Find where the given text appears and provide that cell's center as [X, Y] coordinate. 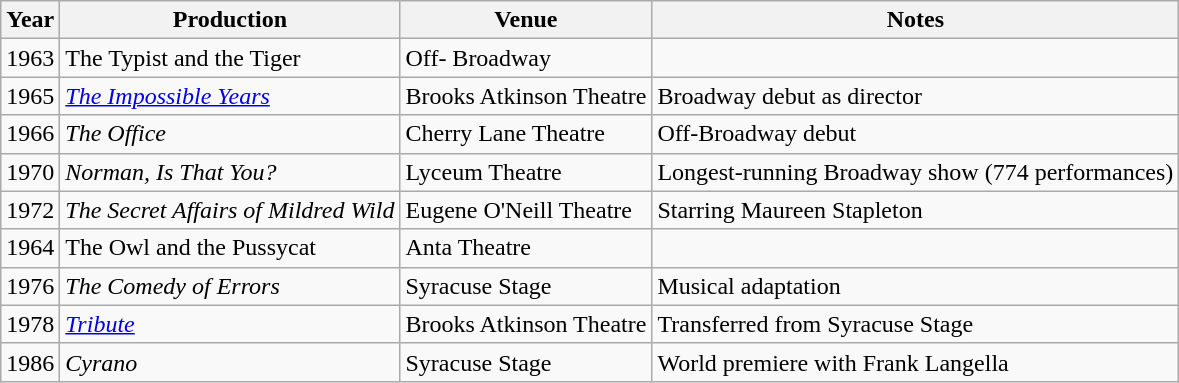
1986 [30, 362]
World premiere with Frank Langella [916, 362]
1970 [30, 172]
Cherry Lane Theatre [526, 134]
The Office [230, 134]
Transferred from Syracuse Stage [916, 324]
Production [230, 20]
The Comedy of Errors [230, 286]
The Typist and the Tiger [230, 58]
Anta Theatre [526, 248]
The Impossible Years [230, 96]
Venue [526, 20]
The Owl and the Pussycat [230, 248]
Tribute [230, 324]
1978 [30, 324]
Year [30, 20]
Musical adaptation [916, 286]
Lyceum Theatre [526, 172]
Longest-running Broadway show (774 performances) [916, 172]
Off- Broadway [526, 58]
Starring Maureen Stapleton [916, 210]
Notes [916, 20]
Cyrano [230, 362]
1964 [30, 248]
1972 [30, 210]
Norman, Is That You? [230, 172]
The Secret Affairs of Mildred Wild [230, 210]
1965 [30, 96]
Eugene O'Neill Theatre [526, 210]
Off-Broadway debut [916, 134]
1976 [30, 286]
Broadway debut as director [916, 96]
1963 [30, 58]
1966 [30, 134]
